Extract the [X, Y] coordinate from the center of the cell holding the provided text.  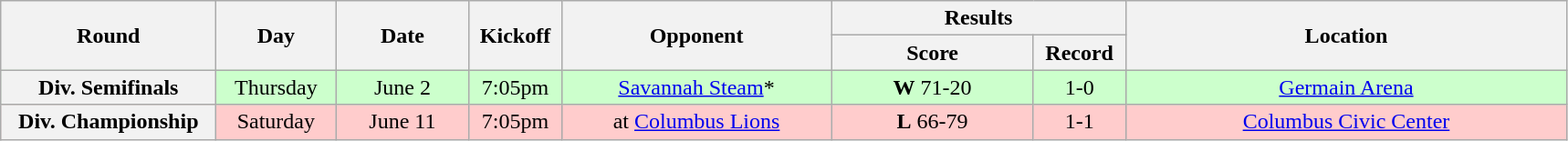
1-0 [1079, 87]
Germain Arena [1346, 87]
W 71-20 [933, 87]
Savannah Steam* [696, 87]
June 2 [402, 87]
Thursday [276, 87]
L 66-79 [933, 122]
Score [933, 53]
Record [1079, 53]
Kickoff [515, 35]
Date [402, 35]
Columbus Civic Center [1346, 122]
Round [109, 35]
Opponent [696, 35]
Day [276, 35]
at Columbus Lions [696, 122]
Div. Semifinals [109, 87]
Div. Championship [109, 122]
Location [1346, 35]
Saturday [276, 122]
June 11 [402, 122]
1-1 [1079, 122]
Results [978, 18]
